Identify which cell holds the provided text, then report its (X, Y) central coordinate. 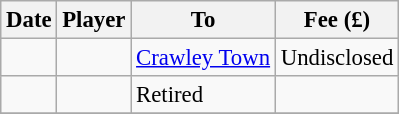
Date (29, 20)
Player (94, 20)
Undisclosed (336, 58)
Fee (£) (336, 20)
To (204, 20)
Crawley Town (204, 58)
Retired (204, 95)
